Provide the [x, y] coordinate of the cell's center where the given text is located.  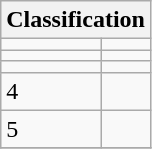
Classification [76, 20]
5 [52, 129]
4 [52, 91]
